For the text-containing cell, return its midpoint in (x, y) coordinate format. 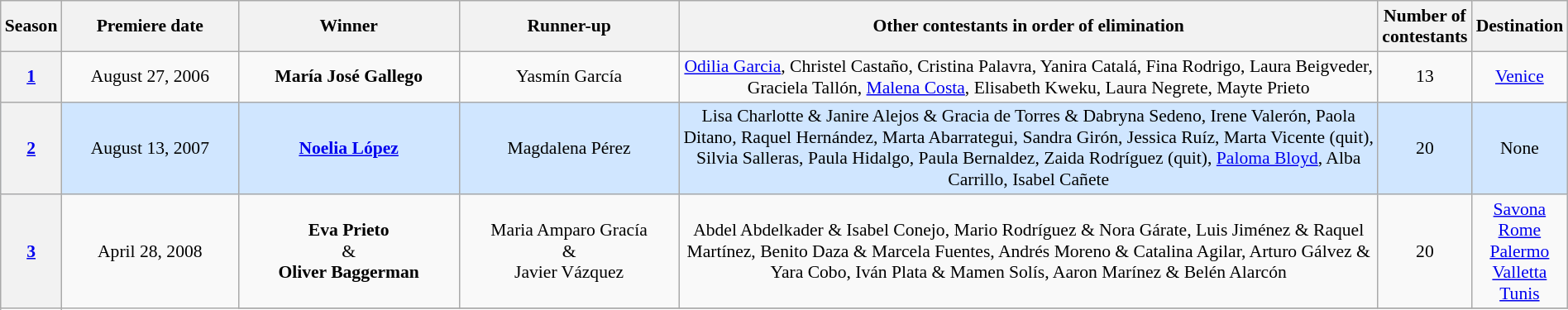
13 (1424, 76)
Season (31, 26)
Premiere date (150, 26)
Runner-up (569, 26)
María José Gallego (349, 76)
Venice (1520, 76)
Yasmín García (569, 76)
3 (31, 252)
Destination (1520, 26)
SavonaRomePalermoVallettaTunis (1520, 252)
1 (31, 76)
Eva Prieto&Oliver Baggerman (349, 252)
2 (31, 148)
Magdalena Pérez (569, 148)
Maria Amparo Gracía&Javier Vázquez (569, 252)
None (1520, 148)
August 27, 2006 (150, 76)
August 13, 2007 (150, 148)
Winner (349, 26)
Noelia López (349, 148)
Other contestants in order of elimination (1029, 26)
Number of contestants (1424, 26)
April 28, 2008 (150, 252)
